Return [X, Y] of the center of cell containing provided text 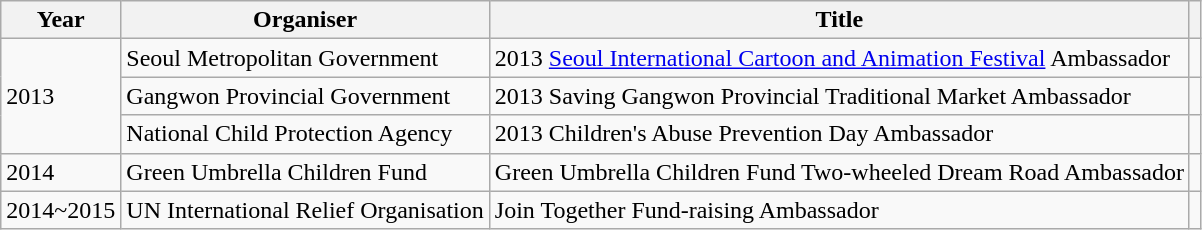
2014 [61, 172]
2014~2015 [61, 210]
2013 Seoul International Cartoon and Animation Festival Ambassador [839, 58]
Seoul Metropolitan Government [306, 58]
Green Umbrella Children Fund Two-wheeled Dream Road Ambassador [839, 172]
Join Together Fund-raising Ambassador [839, 210]
UN International Relief Organisation [306, 210]
Year [61, 20]
Gangwon Provincial Government [306, 96]
Title [839, 20]
National Child Protection Agency [306, 134]
Green Umbrella Children Fund [306, 172]
2013 [61, 96]
Organiser [306, 20]
2013 Children's Abuse Prevention Day Ambassador [839, 134]
2013 Saving Gangwon Provincial Traditional Market Ambassador [839, 96]
